Pinpoint the cell where the given text exists, returning its (x, y) midpoint coordinate. 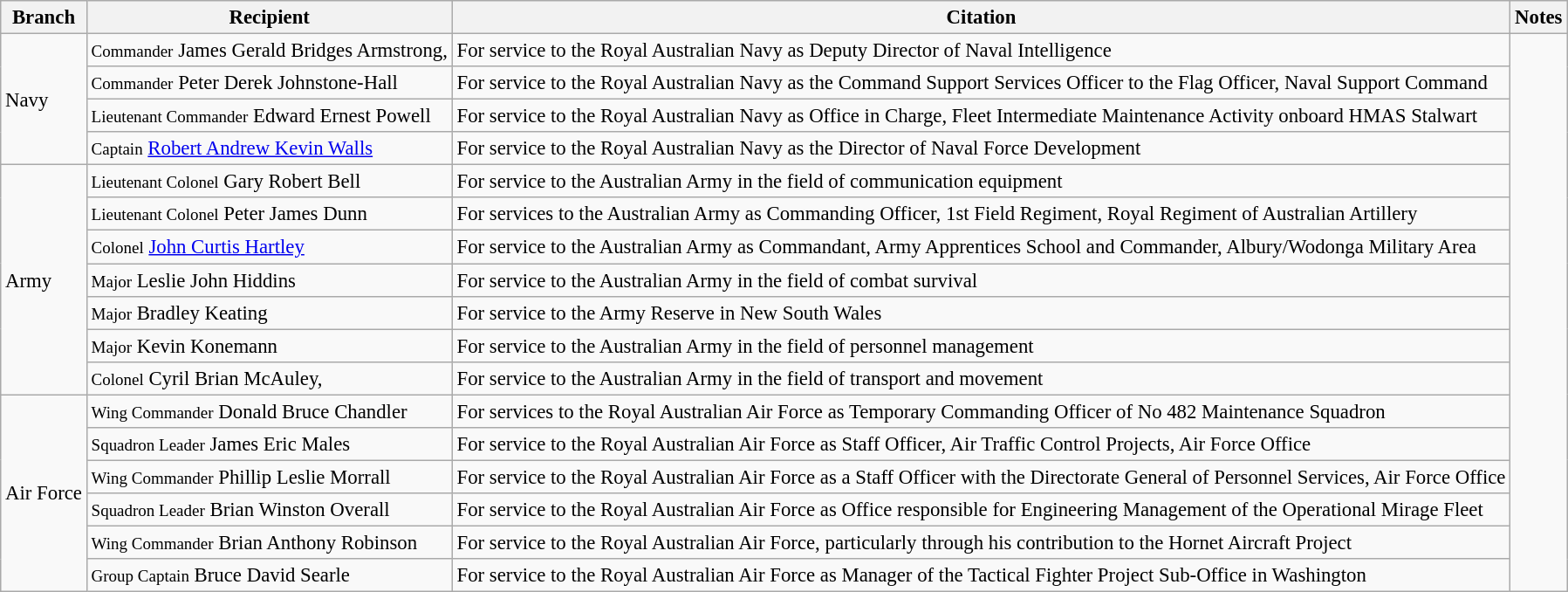
Navy (44, 100)
For services to the Australian Army as Commanding Officer, 1st Field Regiment, Royal Regiment of Australian Artillery (981, 214)
Lieutenant Commander Edward Ernest Powell (269, 116)
Major Leslie John Hiddins (269, 280)
Group Captain Bruce David Searle (269, 575)
For service to the Australian Army in the field of combat survival (981, 280)
For services to the Royal Australian Air Force as Temporary Commanding Officer of No 482 Maintenance Squadron (981, 411)
Commander Peter Derek Johnstone-Hall (269, 83)
For service to the Royal Australian Air Force as Office responsible for Engineering Management of the Operational Mirage Fleet (981, 510)
Squadron Leader Brian Winston Overall (269, 510)
Colonel Cyril Brian McAuley, (269, 378)
For service to the Australian Army in the field of transport and movement (981, 378)
Air Force (44, 493)
For service to the Royal Australian Air Force, particularly through his contribution to the Hornet Aircraft Project (981, 542)
Major Bradley Keating (269, 313)
For service to the Royal Australian Air Force as Manager of the Tactical Fighter Project Sub-Office in Washington (981, 575)
Wing Commander Brian Anthony Robinson (269, 542)
For service to the Royal Australian Air Force as Staff Officer, Air Traffic Control Projects, Air Force Office (981, 444)
For service to the Australian Army as Commandant, Army Apprentices School and Commander, Albury/Wodonga Military Area (981, 247)
Squadron Leader James Eric Males (269, 444)
Wing Commander Donald Bruce Chandler (269, 411)
For service to the Army Reserve in New South Wales (981, 313)
Wing Commander Phillip Leslie Morrall (269, 477)
Major Kevin Konemann (269, 346)
Lieutenant Colonel Gary Robert Bell (269, 182)
Branch (44, 17)
For service to the Australian Army in the field of communication equipment (981, 182)
Citation (981, 17)
Captain Robert Andrew Kevin Walls (269, 148)
Lieutenant Colonel Peter James Dunn (269, 214)
For service to the Royal Australian Navy as the Director of Naval Force Development (981, 148)
For service to the Australian Army in the field of personnel management (981, 346)
For service to the Royal Australian Navy as Office in Charge, Fleet Intermediate Maintenance Activity onboard HMAS Stalwart (981, 116)
For service to the Royal Australian Navy as the Command Support Services Officer to the Flag Officer, Naval Support Command (981, 83)
For service to the Royal Australian Air Force as a Staff Officer with the Directorate General of Personnel Services, Air Force Office (981, 477)
For service to the Royal Australian Navy as Deputy Director of Naval Intelligence (981, 51)
Army (44, 279)
Recipient (269, 17)
Commander James Gerald Bridges Armstrong, (269, 51)
Colonel John Curtis Hartley (269, 247)
Notes (1539, 17)
